For the text-containing cell, return its midpoint in [X, Y] coordinate format. 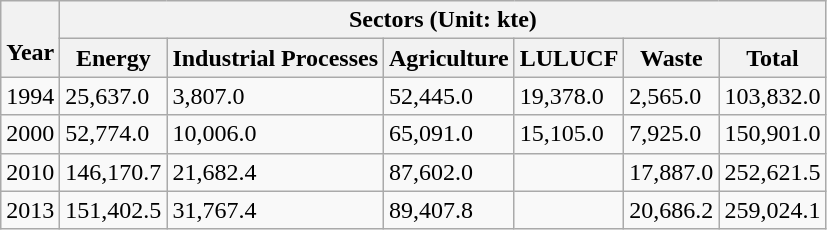
31,767.4 [276, 210]
65,091.0 [450, 134]
Sectors (Unit: kte) [443, 20]
2010 [30, 172]
7,925.0 [672, 134]
LULUCF [569, 58]
2013 [30, 210]
10,006.0 [276, 134]
1994 [30, 96]
52,445.0 [450, 96]
52,774.0 [114, 134]
Agriculture [450, 58]
Total [772, 58]
15,105.0 [569, 134]
Industrial Processes [276, 58]
Waste [672, 58]
19,378.0 [569, 96]
2,565.0 [672, 96]
259,024.1 [772, 210]
20,686.2 [672, 210]
151,402.5 [114, 210]
103,832.0 [772, 96]
150,901.0 [772, 134]
17,887.0 [672, 172]
89,407.8 [450, 210]
Year [30, 39]
25,637.0 [114, 96]
2000 [30, 134]
3,807.0 [276, 96]
21,682.4 [276, 172]
87,602.0 [450, 172]
252,621.5 [772, 172]
146,170.7 [114, 172]
Energy [114, 58]
